Return [X, Y] of the center of cell containing provided text 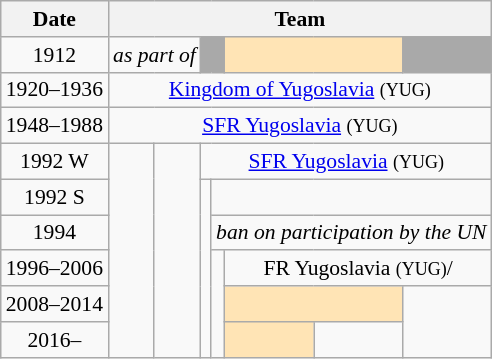
1992 W [54, 162]
2016– [54, 340]
Team [300, 19]
1948–1988 [54, 126]
2008–2014 [54, 304]
1994 [54, 233]
Date [54, 19]
FR Yugoslavia (YUG)/ [358, 269]
1920–1936 [54, 90]
1996–2006 [54, 269]
as part of [154, 55]
ban on participation by the UN [352, 233]
1912 [54, 55]
Kingdom of Yugoslavia (YUG) [300, 90]
1992 S [54, 197]
